Return (X, Y) of the center of cell containing provided text 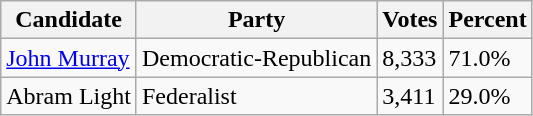
Votes (410, 20)
Democratic-Republican (256, 58)
8,333 (410, 58)
71.0% (488, 58)
Party (256, 20)
Percent (488, 20)
Abram Light (69, 96)
John Murray (69, 58)
Candidate (69, 20)
3,411 (410, 96)
29.0% (488, 96)
Federalist (256, 96)
